Find where the given text appears and provide that cell's center as [x, y] coordinate. 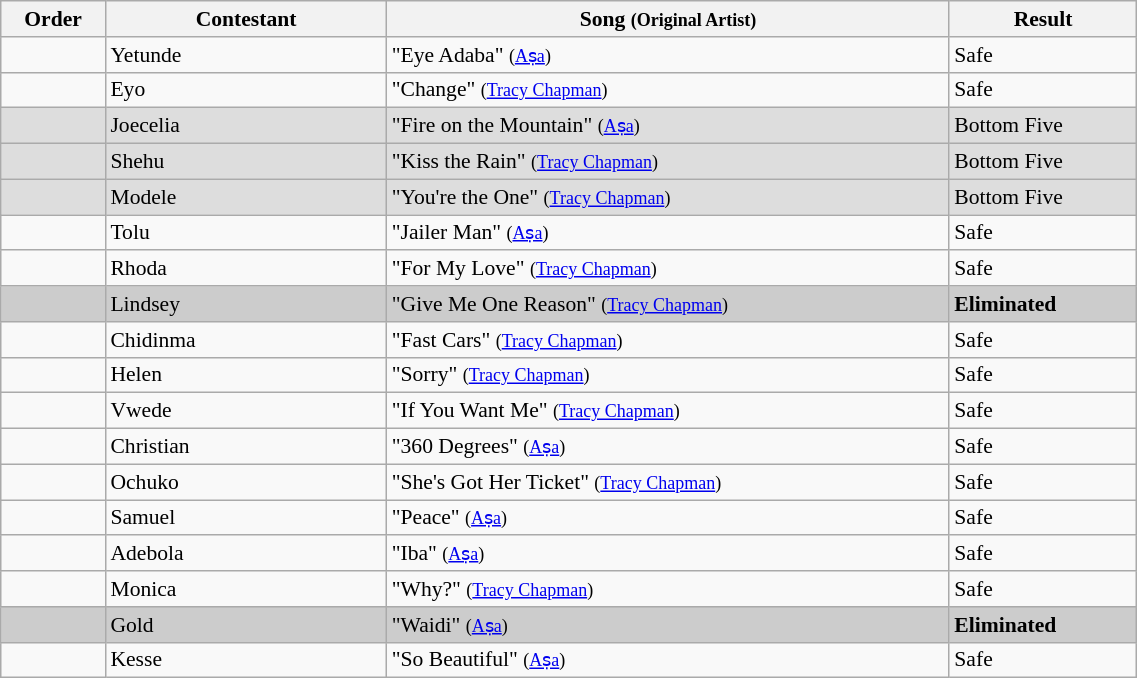
"Fire on the Mountain" (Aṣa) [668, 126]
"Sorry" (Tracy Chapman) [668, 375]
Christian [246, 447]
"You're the One" (Tracy Chapman) [668, 197]
"Waidi" (Aṣa) [668, 625]
Contestant [246, 19]
"Kiss the Rain" (Tracy Chapman) [668, 162]
Eyo [246, 90]
Yetunde [246, 55]
Joecelia [246, 126]
"If You Want Me" (Tracy Chapman) [668, 411]
Monica [246, 589]
Gold [246, 625]
Song (Original Artist) [668, 19]
"For My Love" (Tracy Chapman) [668, 269]
Modele [246, 197]
"Change" (Tracy Chapman) [668, 90]
"She's Got Her Ticket" (Tracy Chapman) [668, 482]
"360 Degrees" (Aṣa) [668, 447]
"Iba" (Aṣa) [668, 554]
Order [54, 19]
"Eye Adaba" (Aṣa) [668, 55]
"Fast Cars" (Tracy Chapman) [668, 340]
Ochuko [246, 482]
Result [1043, 19]
"Peace" (Aṣa) [668, 518]
"Give Me One Reason" (Tracy Chapman) [668, 304]
Shehu [246, 162]
"So Beautiful" (Aṣa) [668, 660]
Lindsey [246, 304]
Chidinma [246, 340]
Samuel [246, 518]
Vwede [246, 411]
Rhoda [246, 269]
Kesse [246, 660]
Tolu [246, 233]
Helen [246, 375]
"Jailer Man" (Aṣa) [668, 233]
Adebola [246, 554]
"Why?" (Tracy Chapman) [668, 589]
